Capture the cell that displays the provided text and extract its (x, y) central coordinate. 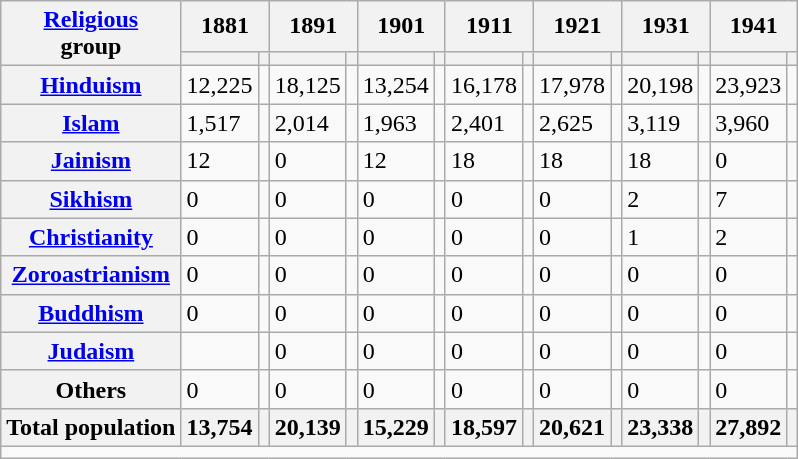
Religiousgroup (91, 34)
3,119 (660, 123)
Sikhism (91, 199)
15,229 (396, 427)
Others (91, 389)
Jainism (91, 161)
18,597 (484, 427)
18,125 (308, 85)
1,963 (396, 123)
1891 (313, 26)
2,625 (572, 123)
1901 (401, 26)
Total population (91, 427)
1921 (578, 26)
3,960 (748, 123)
7 (748, 199)
1,517 (220, 123)
20,621 (572, 427)
13,254 (396, 85)
27,892 (748, 427)
13,754 (220, 427)
Islam (91, 123)
Judaism (91, 351)
23,338 (660, 427)
Christianity (91, 237)
Buddhism (91, 313)
1941 (754, 26)
Zoroastrianism (91, 275)
23,923 (748, 85)
1881 (225, 26)
1931 (666, 26)
20,139 (308, 427)
12,225 (220, 85)
Hinduism (91, 85)
2,401 (484, 123)
1911 (489, 26)
17,978 (572, 85)
1 (660, 237)
16,178 (484, 85)
20,198 (660, 85)
2,014 (308, 123)
